Determine the (x, y) coordinate at the center of the cell enclosing the given text.  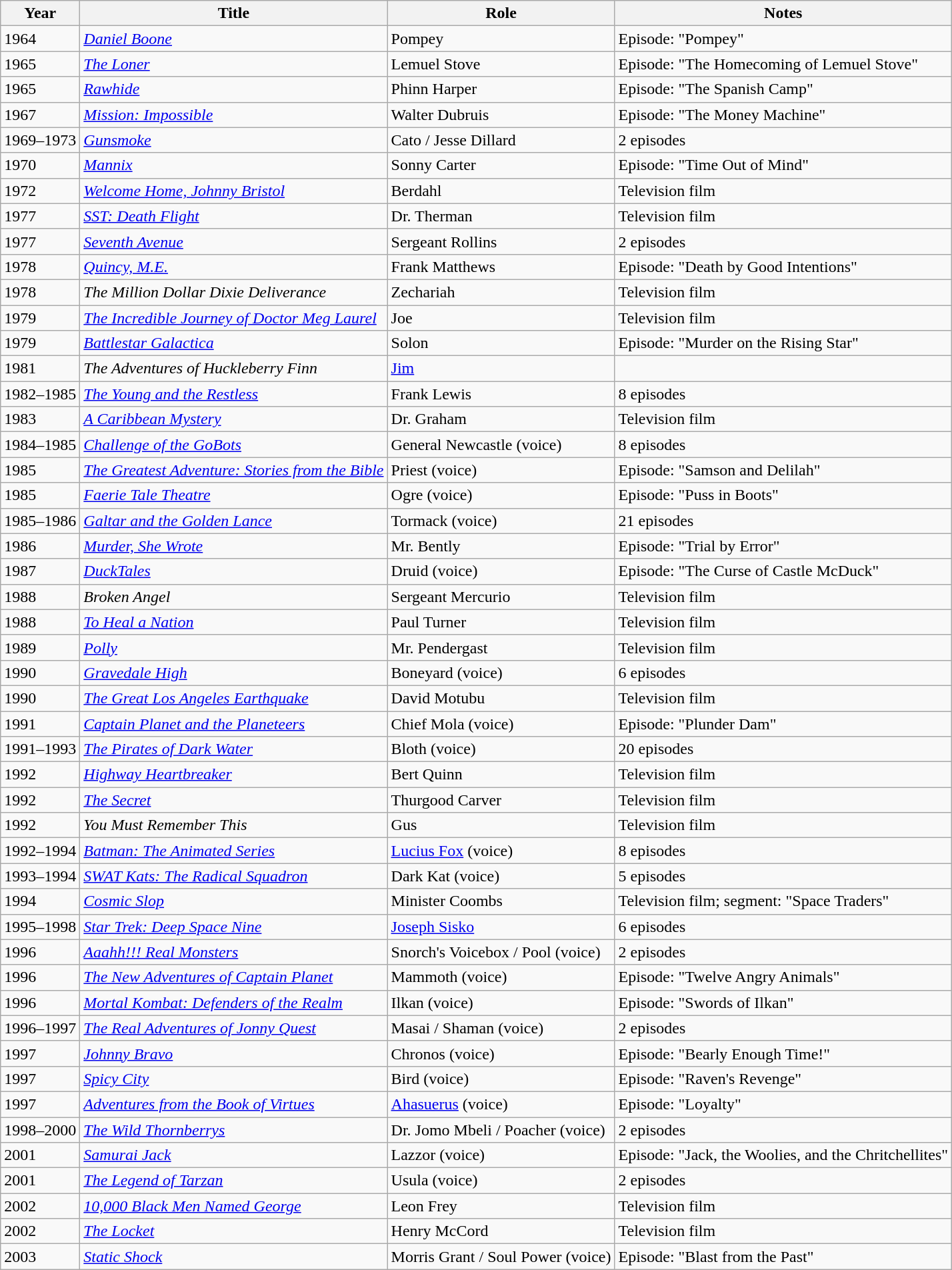
DuckTales (233, 571)
Galtar and the Golden Lance (233, 521)
1970 (40, 165)
Episode: "Death by Good Intentions" (783, 267)
Quincy, M.E. (233, 267)
The Real Adventures of Jonny Quest (233, 1028)
SST: Death Flight (233, 216)
Episode: "Raven's Revenge" (783, 1079)
Minister Coombs (501, 901)
Pompey (501, 39)
Masai / Shaman (voice) (501, 1028)
David Motubu (501, 698)
Episode: "The Curse of Castle McDuck" (783, 571)
Ahasuerus (voice) (501, 1104)
Adventures from the Book of Virtues (233, 1104)
10,000 Black Men Named George (233, 1206)
Lazzor (voice) (501, 1155)
21 episodes (783, 521)
5 episodes (783, 876)
SWAT Kats: The Radical Squadron (233, 876)
The Secret (233, 800)
Episode: "Bearly Enough Time!" (783, 1053)
Episode: "The Homecoming of Lemuel Stove" (783, 64)
Episode: "Samson and Delilah" (783, 470)
Johnny Bravo (233, 1053)
Thurgood Carver (501, 800)
Episode: "Twelve Angry Animals" (783, 977)
Episode: "Loyalty" (783, 1104)
Zechariah (501, 292)
To Heal a Nation (233, 622)
Captain Planet and the Planeteers (233, 723)
Television film; segment: "Space Traders" (783, 901)
1967 (40, 115)
Bloth (voice) (501, 749)
Mortal Kombat: Defenders of the Realm (233, 1003)
Spicy City (233, 1079)
The Adventures of Huckleberry Finn (233, 369)
The Loner (233, 64)
Sergeant Rollins (501, 241)
Gus (501, 825)
1964 (40, 39)
Episode: "The Spanish Camp" (783, 89)
Episode: "Time Out of Mind" (783, 165)
The Million Dollar Dixie Deliverance (233, 292)
Polly (233, 647)
Usula (voice) (501, 1181)
Morris Grant / Soul Power (voice) (501, 1257)
Role (501, 13)
1993–1994 (40, 876)
Walter Dubruis (501, 115)
Mr. Pendergast (501, 647)
Episode: "Blast from the Past" (783, 1257)
Year (40, 13)
Tormack (voice) (501, 521)
Paul Turner (501, 622)
Dark Kat (voice) (501, 876)
You Must Remember This (233, 825)
Episode: "The Money Machine" (783, 115)
A Caribbean Mystery (233, 419)
The Legend of Tarzan (233, 1181)
Boneyard (voice) (501, 673)
Highway Heartbreaker (233, 775)
1994 (40, 901)
Berdahl (501, 191)
Rawhide (233, 89)
Episode: "Plunder Dam" (783, 723)
Episode: "Murder on the Rising Star" (783, 343)
1991–1993 (40, 749)
Murder, She Wrote (233, 546)
1983 (40, 419)
Episode: "Trial by Error" (783, 546)
Chronos (voice) (501, 1053)
1986 (40, 546)
1991 (40, 723)
General Newcastle (voice) (501, 445)
Mannix (233, 165)
Lucius Fox (voice) (501, 851)
Title (233, 13)
Snorch's Voicebox / Pool (voice) (501, 952)
The Pirates of Dark Water (233, 749)
Druid (voice) (501, 571)
Frank Matthews (501, 267)
Cato / Jesse Dillard (501, 140)
Dr. Therman (501, 216)
1995–1998 (40, 927)
Lemuel Stove (501, 64)
Ogre (voice) (501, 495)
2003 (40, 1257)
1984–1985 (40, 445)
Ilkan (voice) (501, 1003)
Gravedale High (233, 673)
Sergeant Mercurio (501, 597)
The Incredible Journey of Doctor Meg Laurel (233, 318)
Mr. Bently (501, 546)
Dr. Graham (501, 419)
1992–1994 (40, 851)
The Great Los Angeles Earthquake (233, 698)
The Locket (233, 1231)
The Greatest Adventure: Stories from the Bible (233, 470)
Samurai Jack (233, 1155)
20 episodes (783, 749)
Jim (501, 369)
1972 (40, 191)
1996–1997 (40, 1028)
Sonny Carter (501, 165)
The New Adventures of Captain Planet (233, 977)
Chief Mola (voice) (501, 723)
Batman: The Animated Series (233, 851)
Cosmic Slop (233, 901)
The Wild Thornberrys (233, 1130)
Episode: "Jack, the Woolies, and the Chritchellites" (783, 1155)
Episode: "Pompey" (783, 39)
Joe (501, 318)
Joseph Sisko (501, 927)
Solon (501, 343)
Frank Lewis (501, 394)
Battlestar Galactica (233, 343)
Welcome Home, Johnny Bristol (233, 191)
Star Trek: Deep Space Nine (233, 927)
Bird (voice) (501, 1079)
Challenge of the GoBots (233, 445)
Phinn Harper (501, 89)
Episode: "Swords of Ilkan" (783, 1003)
Leon Frey (501, 1206)
Static Shock (233, 1257)
Henry McCord (501, 1231)
Dr. Jomo Mbeli / Poacher (voice) (501, 1130)
1969–1973 (40, 140)
1985–1986 (40, 521)
Priest (voice) (501, 470)
The Young and the Restless (233, 394)
1982–1985 (40, 394)
Notes (783, 13)
Seventh Avenue (233, 241)
Mission: Impossible (233, 115)
Aaahh!!! Real Monsters (233, 952)
1989 (40, 647)
Faerie Tale Theatre (233, 495)
Broken Angel (233, 597)
Mammoth (voice) (501, 977)
Bert Quinn (501, 775)
1998–2000 (40, 1130)
1981 (40, 369)
Gunsmoke (233, 140)
1987 (40, 571)
Episode: "Puss in Boots" (783, 495)
Daniel Boone (233, 39)
